Provide the [x, y] coordinate of the cell's center where the given text is located.  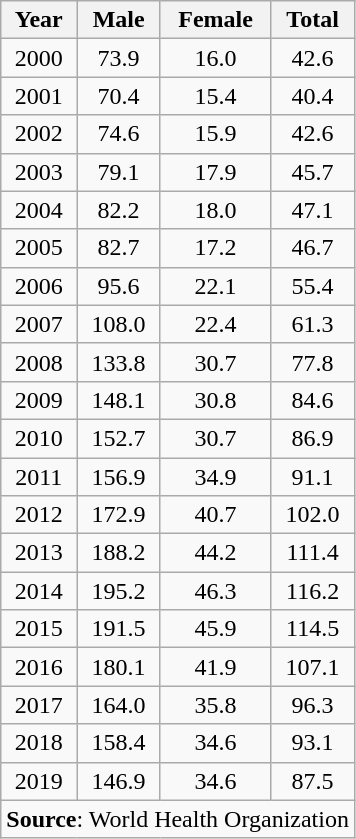
2000 [39, 58]
Female [215, 20]
40.7 [215, 515]
102.0 [313, 515]
188.2 [119, 553]
2009 [39, 400]
2015 [39, 629]
61.3 [313, 324]
108.0 [119, 324]
45.7 [313, 172]
2007 [39, 324]
47.1 [313, 210]
15.9 [215, 134]
35.8 [215, 705]
Source: World Health Organization [178, 819]
86.9 [313, 438]
91.1 [313, 477]
15.4 [215, 96]
17.9 [215, 172]
44.2 [215, 553]
2010 [39, 438]
93.1 [313, 743]
84.6 [313, 400]
2001 [39, 96]
2005 [39, 248]
82.2 [119, 210]
Total [313, 20]
22.1 [215, 286]
2017 [39, 705]
17.2 [215, 248]
79.1 [119, 172]
73.9 [119, 58]
16.0 [215, 58]
40.4 [313, 96]
158.4 [119, 743]
70.4 [119, 96]
Male [119, 20]
22.4 [215, 324]
2012 [39, 515]
18.0 [215, 210]
82.7 [119, 248]
2014 [39, 591]
45.9 [215, 629]
41.9 [215, 667]
116.2 [313, 591]
2006 [39, 286]
55.4 [313, 286]
2011 [39, 477]
180.1 [119, 667]
2004 [39, 210]
2019 [39, 781]
148.1 [119, 400]
146.9 [119, 781]
2008 [39, 362]
Year [39, 20]
95.6 [119, 286]
111.4 [313, 553]
2013 [39, 553]
152.7 [119, 438]
77.8 [313, 362]
2018 [39, 743]
133.8 [119, 362]
2002 [39, 134]
30.8 [215, 400]
74.6 [119, 134]
114.5 [313, 629]
46.7 [313, 248]
2003 [39, 172]
2016 [39, 667]
107.1 [313, 667]
156.9 [119, 477]
164.0 [119, 705]
172.9 [119, 515]
96.3 [313, 705]
46.3 [215, 591]
195.2 [119, 591]
34.9 [215, 477]
87.5 [313, 781]
191.5 [119, 629]
